Return (X, Y) of the center of cell containing provided text 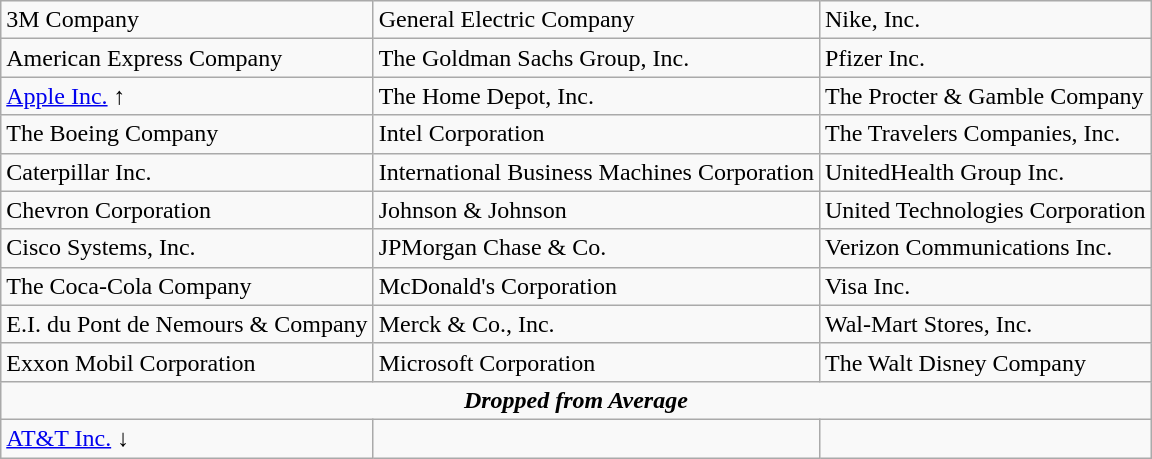
Apple Inc. ↑ (187, 96)
The Coca-Cola Company (187, 286)
American Express Company (187, 58)
Pfizer Inc. (985, 58)
Johnson & Johnson (596, 210)
Microsoft Corporation (596, 362)
The Walt Disney Company (985, 362)
The Home Depot, Inc. (596, 96)
The Goldman Sachs Group, Inc. (596, 58)
The Travelers Companies, Inc. (985, 134)
McDonald's Corporation (596, 286)
Intel Corporation (596, 134)
Chevron Corporation (187, 210)
Wal-Mart Stores, Inc. (985, 324)
E.I. du Pont de Nemours & Company (187, 324)
AT&T Inc. ↓ (187, 438)
The Procter & Gamble Company (985, 96)
Nike, Inc. (985, 20)
JPMorgan Chase & Co. (596, 248)
3M Company (187, 20)
Dropped from Average (576, 400)
UnitedHealth Group Inc. (985, 172)
Cisco Systems, Inc. (187, 248)
Caterpillar Inc. (187, 172)
Verizon Communications Inc. (985, 248)
United Technologies Corporation (985, 210)
Visa Inc. (985, 286)
Merck & Co., Inc. (596, 324)
General Electric Company (596, 20)
Exxon Mobil Corporation (187, 362)
The Boeing Company (187, 134)
International Business Machines Corporation (596, 172)
